Return [X, Y] of the center of cell containing provided text 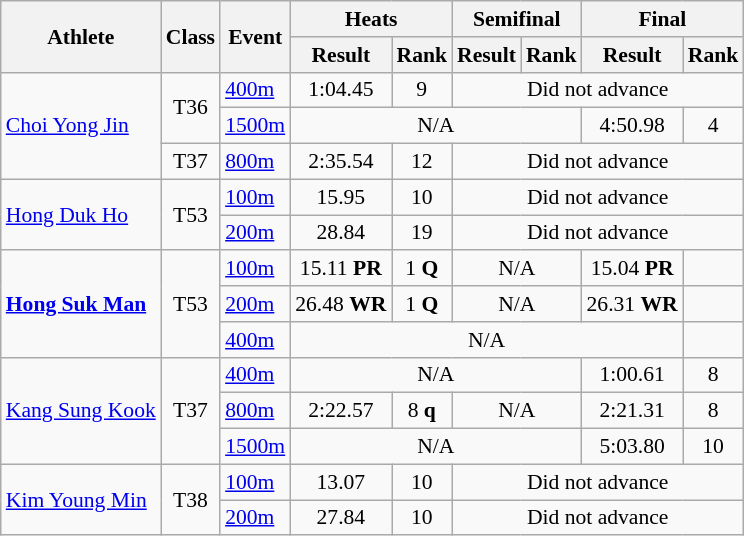
15.11 PR [340, 269]
Heats [371, 19]
Final [662, 19]
Choi Yong Jin [81, 126]
15.95 [340, 197]
26.31 WR [632, 304]
9 [422, 90]
1:00.61 [632, 375]
2:22.57 [340, 411]
T36 [190, 108]
4:50.98 [632, 126]
Event [255, 36]
27.84 [340, 518]
19 [422, 233]
12 [422, 162]
28.84 [340, 233]
Hong Suk Man [81, 304]
Semifinal [516, 19]
2:35.54 [340, 162]
Athlete [81, 36]
4 [714, 126]
5:03.80 [632, 447]
Kim Young Min [81, 500]
Hong Duk Ho [81, 214]
26.48 WR [340, 304]
1:04.45 [340, 90]
13.07 [340, 482]
Kang Sung Kook [81, 410]
2:21.31 [632, 411]
8 q [422, 411]
T38 [190, 500]
15.04 PR [632, 269]
Class [190, 36]
